Determine the (X, Y) coordinate at the center of the cell enclosing the given text.  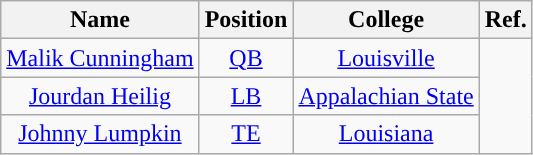
LB (246, 96)
TE (246, 134)
QB (246, 58)
Jourdan Heilig (100, 96)
Johnny Lumpkin (100, 134)
Louisville (386, 58)
Malik Cunningham (100, 58)
Ref. (506, 20)
Appalachian State (386, 96)
Name (100, 20)
Louisiana (386, 134)
College (386, 20)
Position (246, 20)
